Capture the cell that displays the provided text and extract its (x, y) central coordinate. 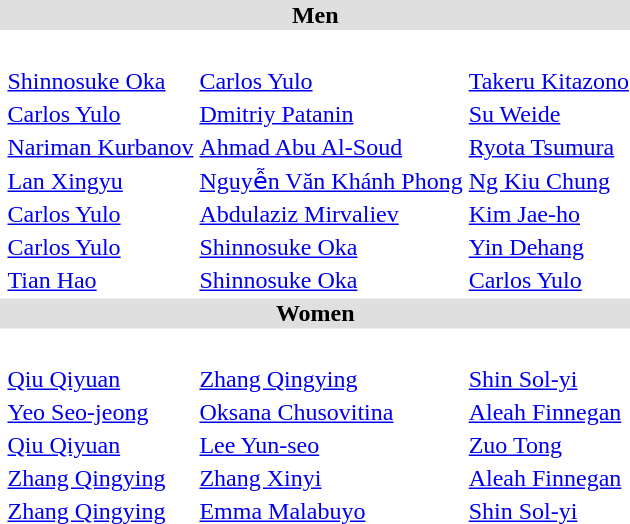
Abdulaziz Mirvaliev (331, 215)
Takeru Kitazono (548, 81)
Ryota Tsumura (548, 147)
Ng Kiu Chung (548, 181)
Women (315, 313)
Shin Sol-yi (548, 379)
Ahmad Abu Al-Soud (331, 147)
Yin Dehang (548, 247)
Zuo Tong (548, 445)
Oksana Chusovitina (331, 413)
Lan Xingyu (100, 181)
Nguyễn Văn Khánh Phong (331, 181)
Kim Jae-ho (548, 215)
Su Weide (548, 114)
Dmitriy Patanin (331, 114)
Zhang Xinyi (331, 479)
Yeo Seo-jeong (100, 413)
Tian Hao (100, 281)
Lee Yun-seo (331, 445)
Nariman Kurbanov (100, 147)
Men (315, 15)
